Extract the [X, Y] coordinate from the center of the cell holding the provided text.  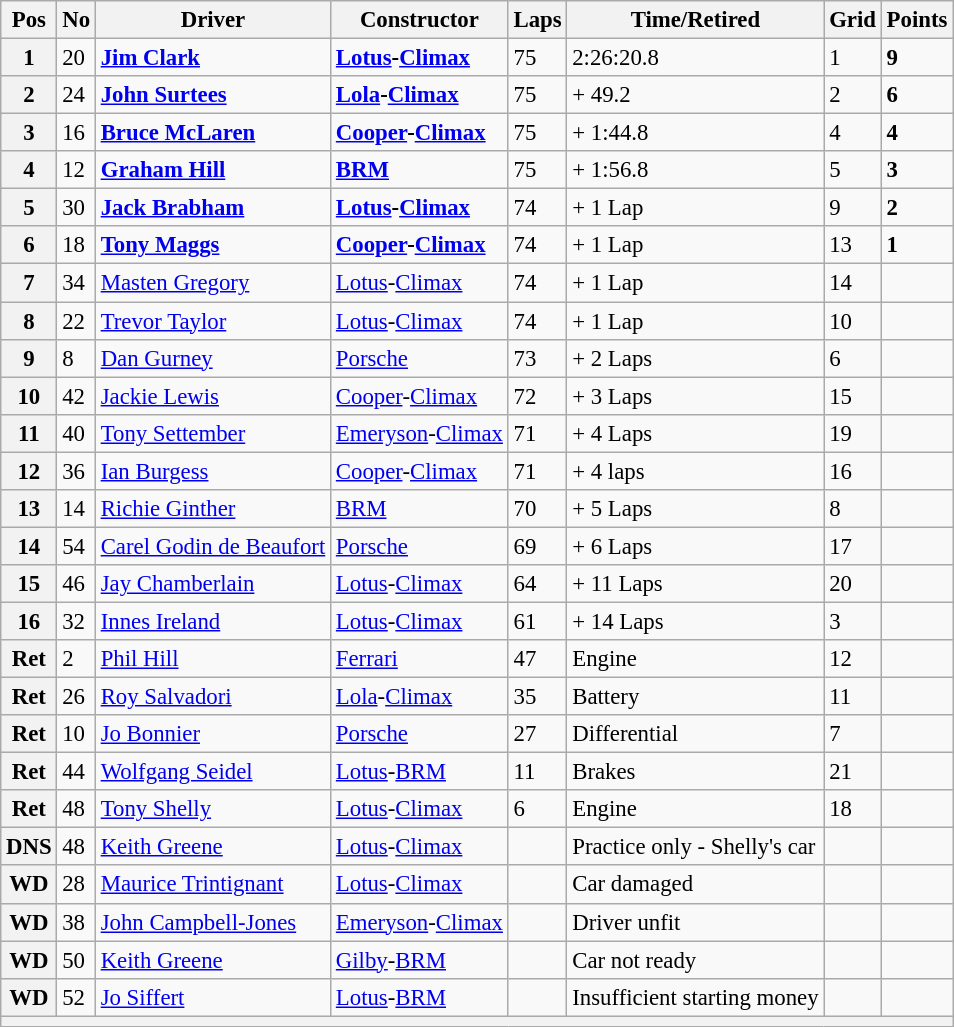
2:26:20.8 [696, 58]
+ 14 Laps [696, 621]
17 [852, 546]
No [76, 20]
Car not ready [696, 960]
Maurice Trintignant [212, 885]
Jo Bonnier [212, 734]
Points [916, 20]
21 [852, 772]
Constructor [420, 20]
DNS [29, 847]
John Surtees [212, 95]
36 [76, 471]
Pos [29, 20]
Insufficient starting money [696, 997]
69 [538, 546]
Battery [696, 697]
46 [76, 584]
Graham Hill [212, 170]
Carel Godin de Beaufort [212, 546]
64 [538, 584]
Gilby-BRM [420, 960]
26 [76, 697]
Jackie Lewis [212, 396]
54 [76, 546]
Jo Siffert [212, 997]
70 [538, 509]
+ 5 Laps [696, 509]
Practice only - Shelly's car [696, 847]
+ 6 Laps [696, 546]
Ferrari [420, 659]
40 [76, 433]
Wolfgang Seidel [212, 772]
Innes Ireland [212, 621]
61 [538, 621]
Richie Ginther [212, 509]
38 [76, 922]
35 [538, 697]
Jack Brabham [212, 208]
22 [76, 321]
Dan Gurney [212, 358]
+ 4 laps [696, 471]
+ 11 Laps [696, 584]
32 [76, 621]
24 [76, 95]
Grid [852, 20]
19 [852, 433]
Time/Retired [696, 20]
Brakes [696, 772]
Masten Gregory [212, 283]
Jay Chamberlain [212, 584]
30 [76, 208]
Tony Shelly [212, 809]
+ 1:56.8 [696, 170]
28 [76, 885]
Differential [696, 734]
Ian Burgess [212, 471]
Bruce McLaren [212, 133]
Tony Settember [212, 433]
47 [538, 659]
John Campbell-Jones [212, 922]
50 [76, 960]
Trevor Taylor [212, 321]
Tony Maggs [212, 245]
Driver [212, 20]
+ 49.2 [696, 95]
72 [538, 396]
42 [76, 396]
Car damaged [696, 885]
Driver unfit [696, 922]
44 [76, 772]
+ 3 Laps [696, 396]
27 [538, 734]
Laps [538, 20]
Roy Salvadori [212, 697]
+ 1:44.8 [696, 133]
+ 2 Laps [696, 358]
34 [76, 283]
Jim Clark [212, 58]
52 [76, 997]
73 [538, 358]
Phil Hill [212, 659]
+ 4 Laps [696, 433]
